Detect which cell encompasses the target text, then output its (X, Y) center coordinate. 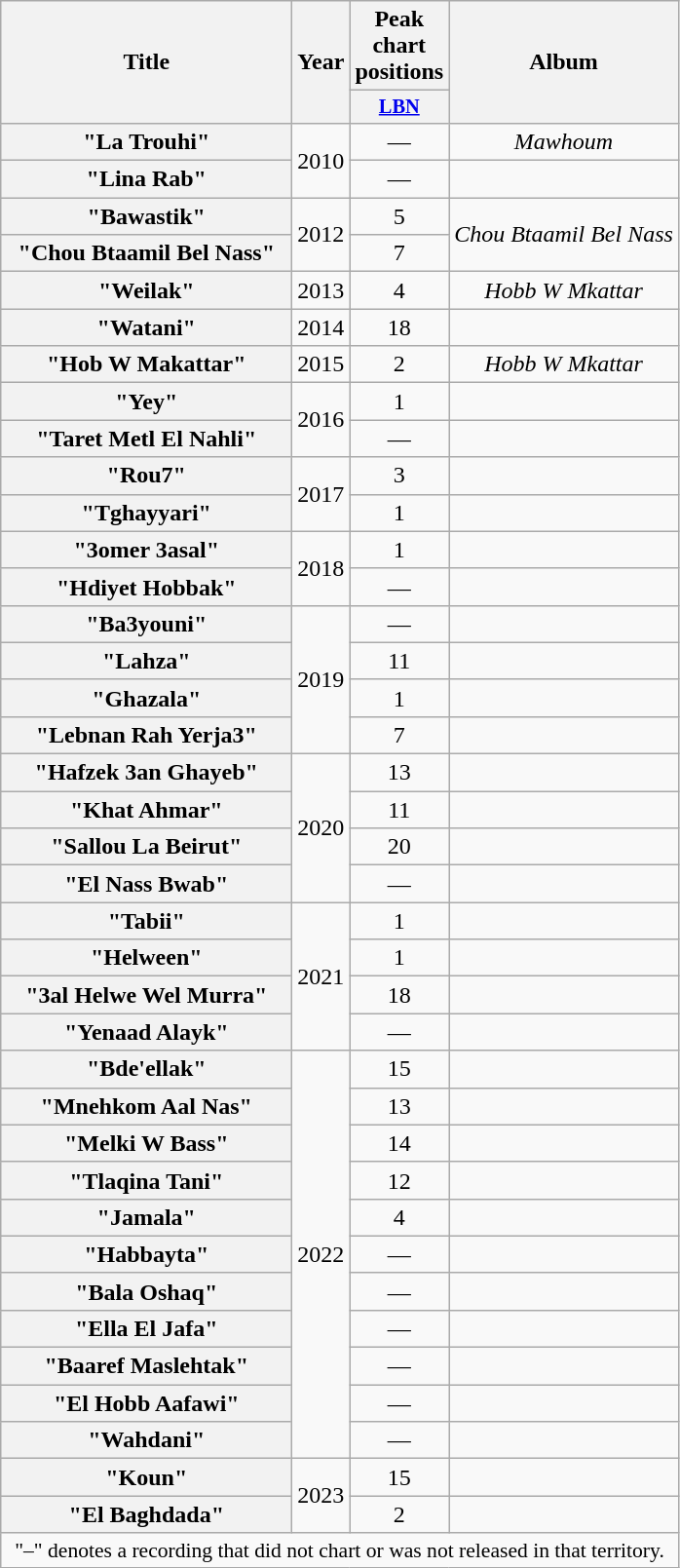
"Hdiyet Hobbak" (146, 587)
2023 (321, 1496)
"Khat Ahmar" (146, 810)
"Mnehkom Aal Nas" (146, 1106)
"Weilak" (146, 290)
"3al Helwe Wel Murra" (146, 995)
"Lebnan Rah Yerja3" (146, 735)
"La Trouhi" (146, 141)
Mawhoum (564, 141)
"Rou7" (146, 476)
"Baaref Maslehtak" (146, 1366)
"Sallou La Beirut" (146, 847)
2022 (321, 1255)
2013 (321, 290)
"El Baghdada" (146, 1514)
2014 (321, 327)
2021 (321, 976)
"Ghazala" (146, 698)
"Taret Metl El Nahli" (146, 439)
"El Hobb Aafawi" (146, 1403)
"Koun" (146, 1477)
Album (564, 62)
"Lina Rab" (146, 179)
Peak chart positions (399, 46)
2015 (321, 364)
LBN (399, 107)
"Tlaqina Tani" (146, 1180)
"3omer 3asal" (146, 550)
"Tghayyari" (146, 513)
2012 (321, 235)
"Bde'ellak" (146, 1069)
Year (321, 62)
"Bala Oshaq" (146, 1291)
3 (399, 476)
2016 (321, 420)
14 (399, 1143)
"–" denotes a recording that did not chart or was not released in that territory. (340, 1550)
2019 (321, 679)
2017 (321, 494)
12 (399, 1180)
"Yey" (146, 402)
"Chou Btaamil Bel Nass" (146, 253)
"Hob W Makattar" (146, 364)
5 (399, 216)
"Hafzek 3an Ghayeb" (146, 773)
"Bawastik" (146, 216)
"Wahdani" (146, 1440)
"Habbayta" (146, 1254)
"Ella El Jafa" (146, 1328)
"El Nass Bwab" (146, 884)
Title (146, 62)
"Watani" (146, 327)
2010 (321, 160)
2020 (321, 828)
"Melki W Bass" (146, 1143)
"Jamala" (146, 1217)
2018 (321, 568)
"Ba3youni" (146, 624)
20 (399, 847)
"Lahza" (146, 661)
"Tabii" (146, 921)
"Yenaad Alayk" (146, 1032)
"Helween" (146, 958)
Chou Btaamil Bel Nass (564, 235)
